Detect which cell encompasses the target text, then output its (x, y) center coordinate. 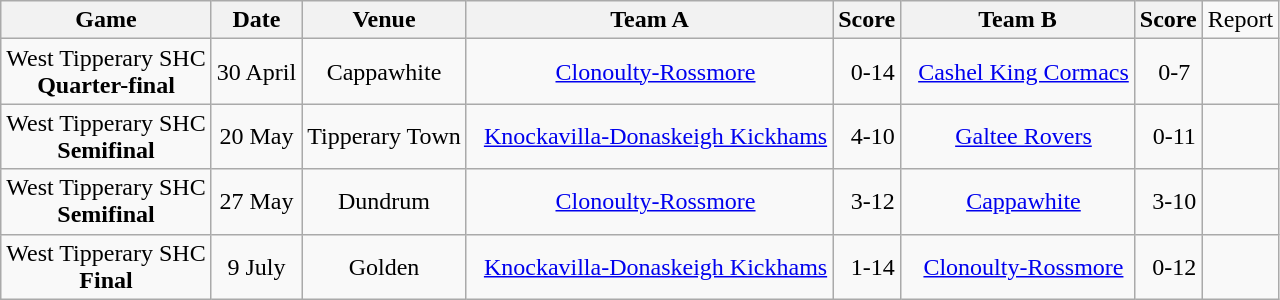
9 July (256, 266)
0-12 (1168, 266)
3-12 (867, 202)
Golden (384, 266)
Dundrum (384, 202)
West Tipperary SHCQuarter-final (106, 72)
3-10 (1168, 202)
Cashel King Cormacs (1018, 72)
27 May (256, 202)
Tipperary Town (384, 136)
30 April (256, 72)
1-14 (867, 266)
Date (256, 20)
0-11 (1168, 136)
20 May (256, 136)
Venue (384, 20)
4-10 (867, 136)
Galtee Rovers (1018, 136)
0-7 (1168, 72)
Game (106, 20)
West Tipperary SHCFinal (106, 266)
Team B (1018, 20)
Team A (649, 20)
Report (1240, 20)
0-14 (867, 72)
